Capture the cell that displays the provided text and extract its [x, y] central coordinate. 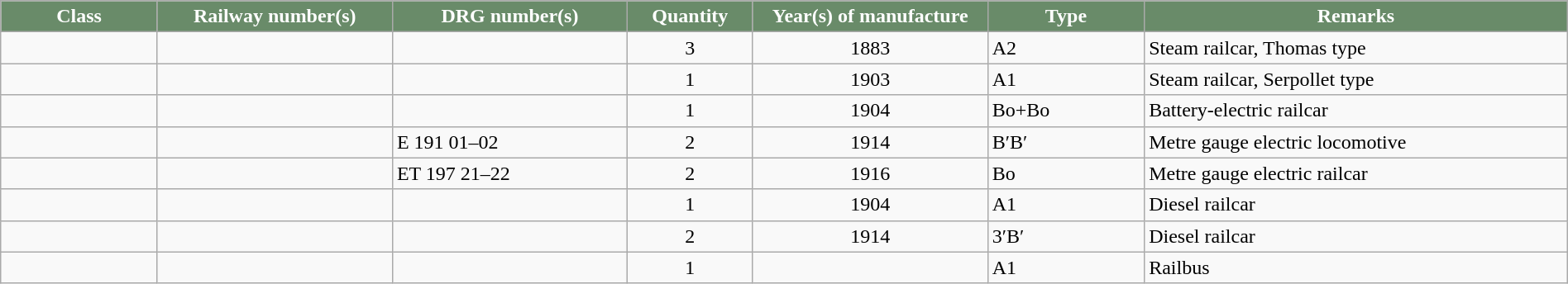
1883 [870, 48]
Railway number(s) [275, 17]
Metre gauge electric locomotive [1356, 142]
B′B′ [1065, 142]
Railbus [1356, 267]
E 191 01–02 [509, 142]
Quantity [691, 17]
Bo+Bo [1065, 111]
3 [691, 48]
3′B′ [1065, 236]
Steam railcar, Thomas type [1356, 48]
1903 [870, 79]
Type [1065, 17]
Class [79, 17]
Year(s) of manufacture [870, 17]
1916 [870, 173]
DRG number(s) [509, 17]
Steam railcar, Serpollet type [1356, 79]
ET 197 21–22 [509, 173]
Battery-electric railcar [1356, 111]
Remarks [1356, 17]
Bo [1065, 173]
Metre gauge electric railcar [1356, 173]
A2 [1065, 48]
